Extract the [x, y] coordinate from the center of the cell holding the provided text.  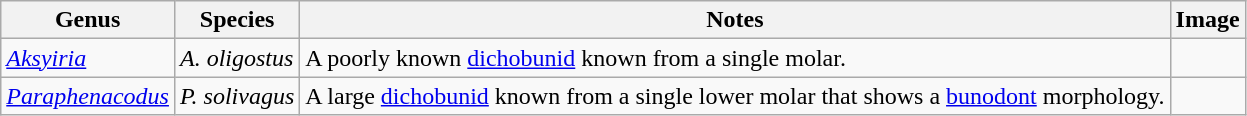
Species [236, 20]
Genus [88, 20]
Aksyiria [88, 58]
Paraphenacodus [88, 96]
A poorly known dichobunid known from a single molar. [735, 58]
P. solivagus [236, 96]
Image [1208, 20]
A large dichobunid known from a single lower molar that shows a bunodont morphology. [735, 96]
Notes [735, 20]
A. oligostus [236, 58]
